Scan for the cell matching the given text and deliver its (x, y) coordinate at center. 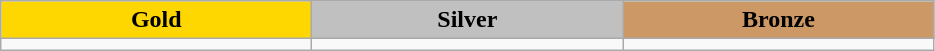
Gold (156, 20)
Silver (468, 20)
Bronze (778, 20)
